Determine the [X, Y] coordinate at the center of the cell enclosing the given text.  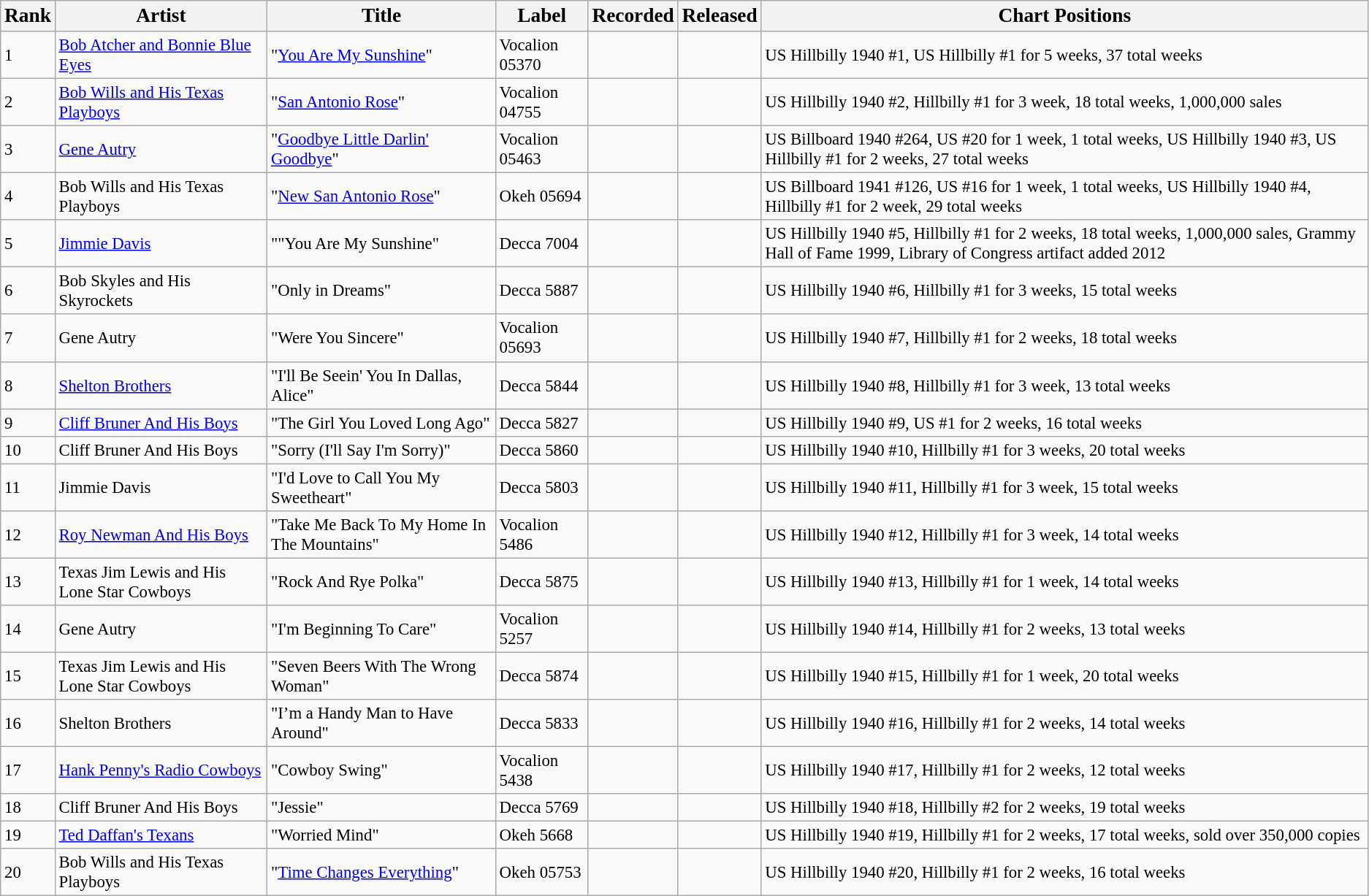
Vocalion 04755 [542, 102]
Okeh 5668 [542, 835]
US Hillbilly 1940 #10, Hillbilly #1 for 3 weeks, 20 total weeks [1064, 450]
"Seven Beers With The Wrong Woman" [381, 676]
US Billboard 1941 #126, US #16 for 1 week, 1 total weeks, US Hillbilly 1940 #4, Hillbilly #1 for 2 week, 29 total weeks [1064, 197]
3 [28, 149]
16 [28, 723]
6 [28, 291]
US Hillbilly 1940 #5, Hillbilly #1 for 2 weeks, 18 total weeks, 1,000,000 sales, Grammy Hall of Fame 1999, Library of Congress artifact added 2012 [1064, 244]
"Jessie" [381, 808]
4 [28, 197]
"San Antonio Rose" [381, 102]
Vocalion 05463 [542, 149]
12 [28, 535]
Decca 5875 [542, 581]
Hank Penny's Radio Cowboys [161, 771]
2 [28, 102]
"Sorry (I'll Say I'm Sorry)" [381, 450]
5 [28, 244]
Released [720, 16]
11 [28, 488]
"You Are My Sunshine" [381, 55]
13 [28, 581]
Recorded [633, 16]
Vocalion 5438 [542, 771]
14 [28, 629]
""You Are My Sunshine" [381, 244]
"Only in Dreams" [381, 291]
US Hillbilly 1940 #13, Hillbilly #1 for 1 week, 14 total weeks [1064, 581]
Bob Atcher and Bonnie Blue Eyes [161, 55]
9 [28, 423]
Decca 7004 [542, 244]
Artist [161, 16]
"Goodbye Little Darlin' Goodbye" [381, 149]
US Hillbilly 1940 #18, Hillbilly #2 for 2 weeks, 19 total weeks [1064, 808]
"I'd Love to Call You My Sweetheart" [381, 488]
Label [542, 16]
Vocalion 05693 [542, 339]
US Billboard 1940 #264, US #20 for 1 week, 1 total weeks, US Hillbilly 1940 #3, US Hillbilly #1 for 2 weeks, 27 total weeks [1064, 149]
US Hillbilly 1940 #16, Hillbilly #1 for 2 weeks, 14 total weeks [1064, 723]
15 [28, 676]
Decca 5860 [542, 450]
US Hillbilly 1940 #20, Hillbilly #1 for 2 weeks, 16 total weeks [1064, 872]
"Cowboy Swing" [381, 771]
US Hillbilly 1940 #12, Hillbilly #1 for 3 week, 14 total weeks [1064, 535]
US Hillbilly 1940 #1, US Hillbilly #1 for 5 weeks, 37 total weeks [1064, 55]
US Hillbilly 1940 #9, US #1 for 2 weeks, 16 total weeks [1064, 423]
"I’m a Handy Man to Have Around" [381, 723]
"Take Me Back To My Home In The Mountains" [381, 535]
Decca 5833 [542, 723]
Vocalion 05370 [542, 55]
US Hillbilly 1940 #14, Hillbilly #1 for 2 weeks, 13 total weeks [1064, 629]
Okeh 05753 [542, 872]
US Hillbilly 1940 #17, Hillbilly #1 for 2 weeks, 12 total weeks [1064, 771]
"Rock And Rye Polka" [381, 581]
Vocalion 5257 [542, 629]
Roy Newman And His Boys [161, 535]
US Hillbilly 1940 #8, Hillbilly #1 for 3 week, 13 total weeks [1064, 386]
US Hillbilly 1940 #6, Hillbilly #1 for 3 weeks, 15 total weeks [1064, 291]
Vocalion 5486 [542, 535]
"I'll Be Seein' You In Dallas, Alice" [381, 386]
Decca 5887 [542, 291]
Decca 5803 [542, 488]
Title [381, 16]
7 [28, 339]
US Hillbilly 1940 #19, Hillbilly #1 for 2 weeks, 17 total weeks, sold over 350,000 copies [1064, 835]
Bob Skyles and His Skyrockets [161, 291]
1 [28, 55]
US Hillbilly 1940 #15, Hillbilly #1 for 1 week, 20 total weeks [1064, 676]
18 [28, 808]
Decca 5874 [542, 676]
Ted Daffan's Texans [161, 835]
"New San Antonio Rose" [381, 197]
Decca 5769 [542, 808]
"I'm Beginning To Care" [381, 629]
US Hillbilly 1940 #11, Hillbilly #1 for 3 week, 15 total weeks [1064, 488]
17 [28, 771]
19 [28, 835]
Rank [28, 16]
"Worried Mind" [381, 835]
"Time Changes Everything" [381, 872]
"The Girl You Loved Long Ago" [381, 423]
Decca 5844 [542, 386]
"Were You Sincere" [381, 339]
US Hillbilly 1940 #7, Hillbilly #1 for 2 weeks, 18 total weeks [1064, 339]
20 [28, 872]
Okeh 05694 [542, 197]
US Hillbilly 1940 #2, Hillbilly #1 for 3 week, 18 total weeks, 1,000,000 sales [1064, 102]
8 [28, 386]
Chart Positions [1064, 16]
10 [28, 450]
Decca 5827 [542, 423]
